Scan for the cell matching the given text and deliver its (x, y) coordinate at center. 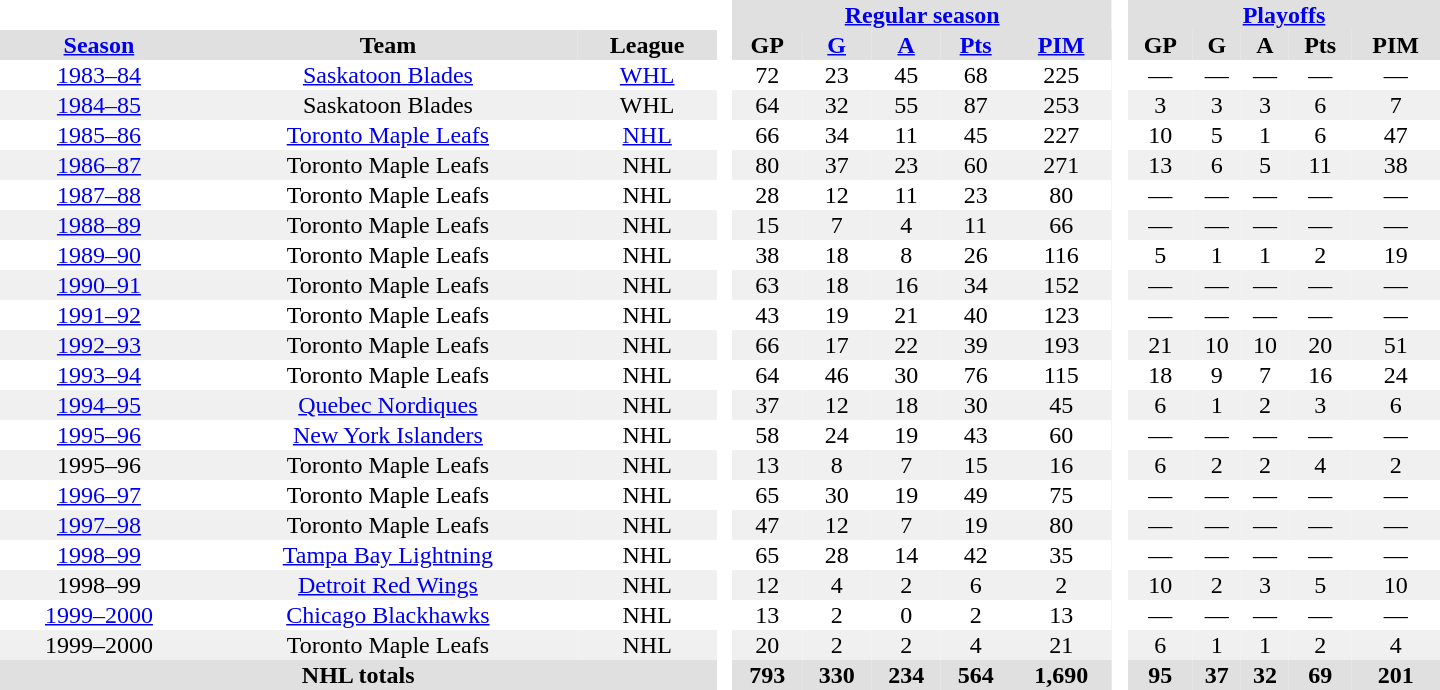
Tampa Bay Lightning (388, 555)
76 (976, 375)
234 (906, 675)
46 (836, 375)
49 (976, 495)
227 (1061, 135)
271 (1061, 165)
68 (976, 75)
1984–85 (99, 105)
14 (906, 555)
Playoffs (1284, 15)
51 (1396, 345)
1985–86 (99, 135)
22 (906, 345)
95 (1160, 675)
564 (976, 675)
1989–90 (99, 255)
Detroit Red Wings (388, 585)
193 (1061, 345)
1997–98 (99, 525)
63 (766, 285)
35 (1061, 555)
1,690 (1061, 675)
1996–97 (99, 495)
123 (1061, 315)
1986–87 (99, 165)
New York Islanders (388, 435)
201 (1396, 675)
116 (1061, 255)
1990–91 (99, 285)
26 (976, 255)
League (647, 45)
39 (976, 345)
75 (1061, 495)
0 (906, 615)
55 (906, 105)
Season (99, 45)
Regular season (922, 15)
Chicago Blackhawks (388, 615)
17 (836, 345)
1987–88 (99, 195)
1994–95 (99, 405)
152 (1061, 285)
330 (836, 675)
115 (1061, 375)
1991–92 (99, 315)
58 (766, 435)
69 (1320, 675)
1992–93 (99, 345)
1983–84 (99, 75)
225 (1061, 75)
Quebec Nordiques (388, 405)
NHL totals (358, 675)
9 (1217, 375)
253 (1061, 105)
40 (976, 315)
793 (766, 675)
72 (766, 75)
87 (976, 105)
42 (976, 555)
1988–89 (99, 225)
1993–94 (99, 375)
Team (388, 45)
